Extract the [X, Y] coordinate from the center of the cell holding the provided text.  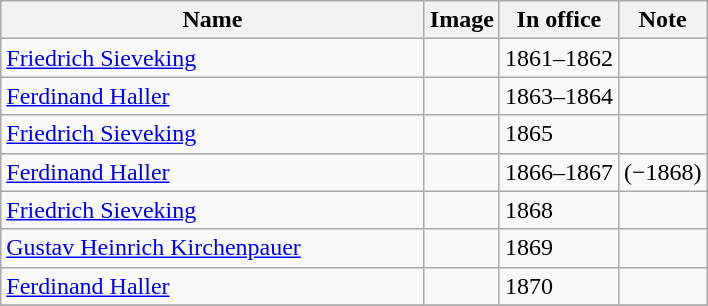
1865 [558, 134]
1866–1867 [558, 172]
1861–1862 [558, 58]
In office [558, 20]
Image [462, 20]
1870 [558, 286]
1869 [558, 248]
Name [213, 20]
1868 [558, 210]
Gustav Heinrich Kirchenpauer [213, 248]
1863–1864 [558, 96]
Note [662, 20]
(−1868) [662, 172]
